Scan for the cell matching the given text and deliver its (x, y) coordinate at center. 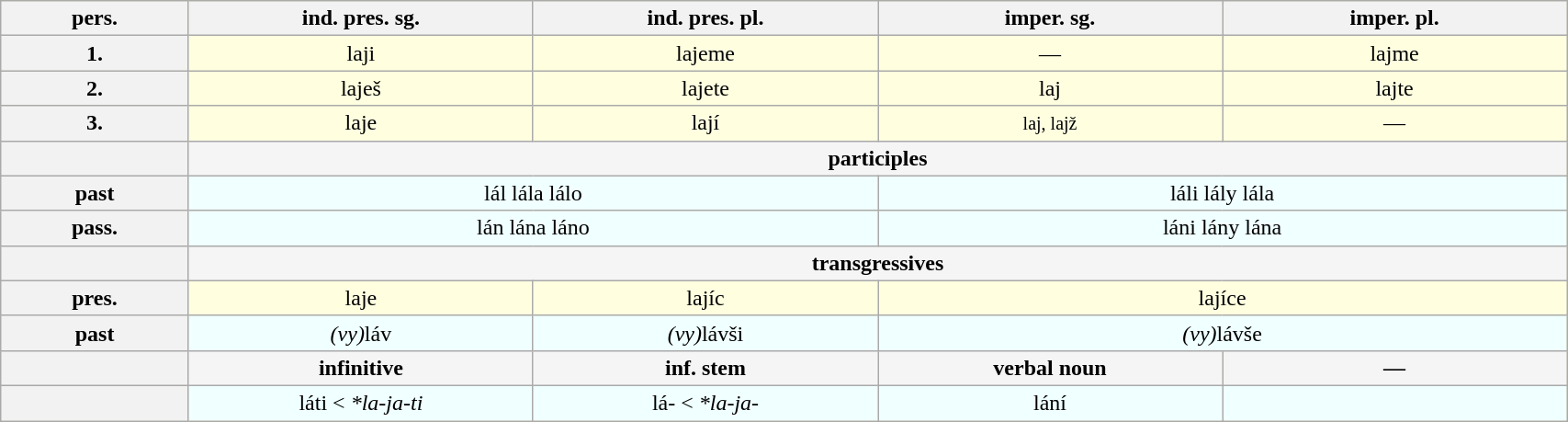
lán lána láno (533, 228)
lá- < *la-ja- (705, 403)
transgressives (877, 263)
laji (360, 53)
lajete (705, 88)
ind. pres. sg. (360, 18)
infinitive (360, 368)
1. (96, 53)
laj, lajž (1051, 123)
pres. (96, 298)
laj (1051, 88)
imper. sg. (1051, 18)
lání (1051, 403)
lajme (1394, 53)
3. (96, 123)
lajíc (705, 298)
láli lály lála (1223, 193)
(vy)láv (360, 333)
láti < *la-ja-ti (360, 403)
participles (877, 158)
láni lány lána (1223, 228)
ind. pres. pl. (705, 18)
imper. pl. (1394, 18)
lajte (1394, 88)
(vy)lávši (705, 333)
lají (705, 123)
pers. (96, 18)
inf. stem (705, 368)
laješ (360, 88)
pass. (96, 228)
lajeme (705, 53)
lajíce (1223, 298)
lál lála lálo (533, 193)
(vy)lávše (1223, 333)
2. (96, 88)
verbal noun (1051, 368)
